Scan for the cell matching the given text and deliver its (x, y) coordinate at center. 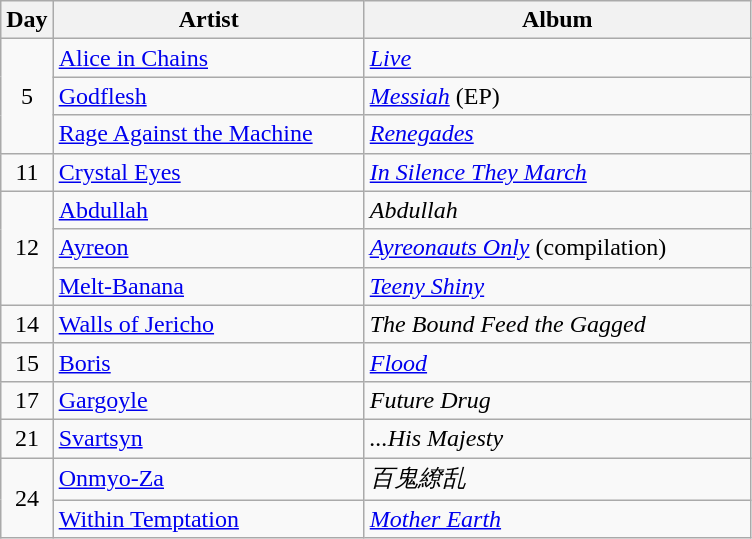
17 (27, 400)
Flood (557, 362)
Boris (208, 362)
Day (27, 20)
Mother Earth (557, 519)
Artist (208, 20)
Live (557, 58)
11 (27, 172)
Rage Against the Machine (208, 134)
Ayreon (208, 248)
14 (27, 324)
Future Drug (557, 400)
Ayreonauts Only (compilation) (557, 248)
Album (557, 20)
百鬼繚乱 (557, 480)
Teeny Shiny (557, 286)
12 (27, 248)
The Bound Feed the Gagged (557, 324)
Svartsyn (208, 438)
Godflesh (208, 96)
Renegades (557, 134)
Gargoyle (208, 400)
5 (27, 96)
Crystal Eyes (208, 172)
21 (27, 438)
Messiah (EP) (557, 96)
Walls of Jericho (208, 324)
Melt-Banana (208, 286)
24 (27, 498)
Alice in Chains (208, 58)
Onmyo-Za (208, 480)
15 (27, 362)
Within Temptation (208, 519)
In Silence They March (557, 172)
...His Majesty (557, 438)
